Scan for the cell matching the given text and deliver its [x, y] coordinate at center. 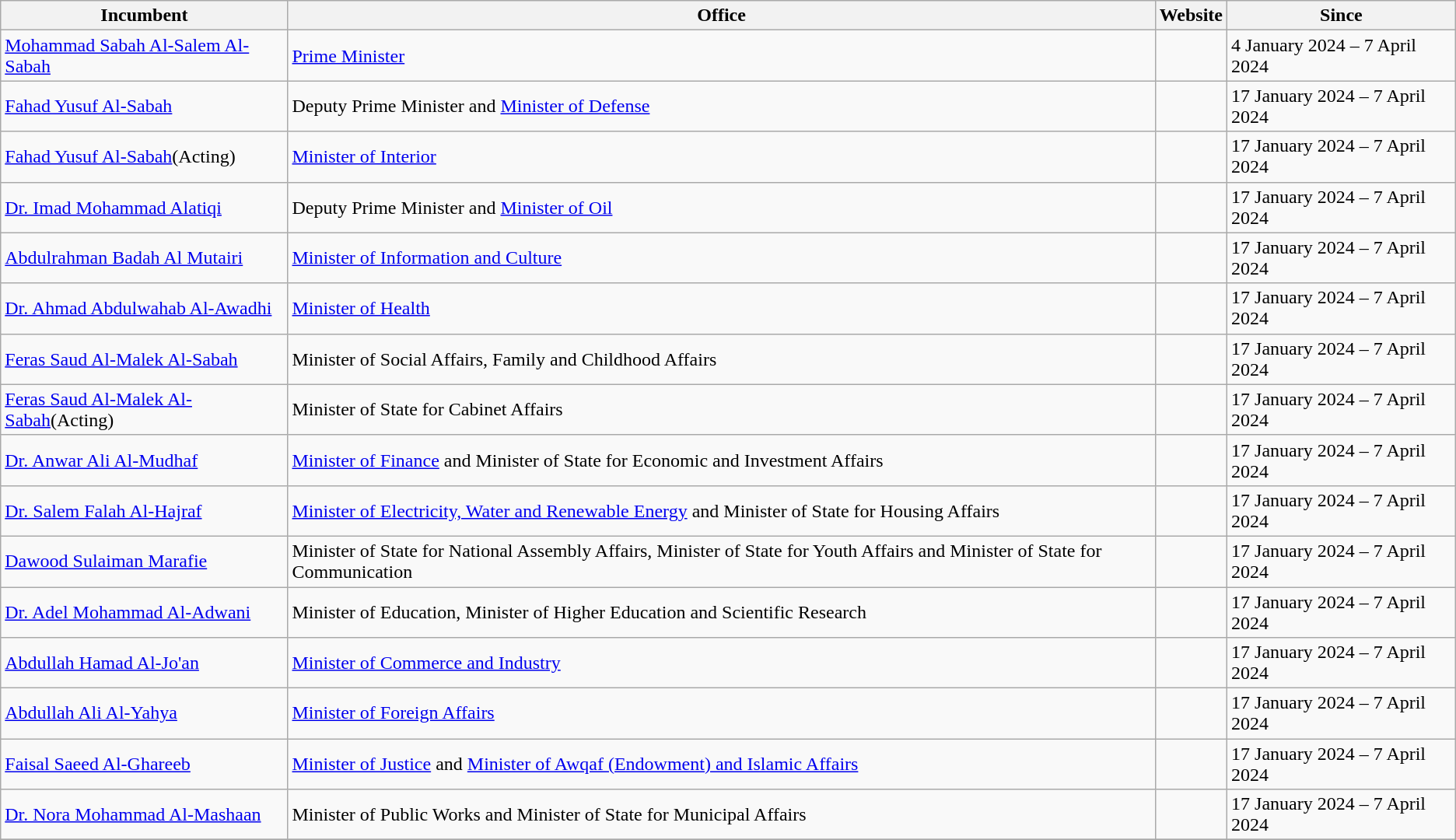
4 January 2024 – 7 April 2024 [1342, 56]
Dr. Anwar Ali Al-Mudhaf [145, 460]
Minister of Information and Culture [722, 258]
Minister of Interior [722, 157]
Deputy Prime Minister and Minister of Oil [722, 207]
Feras Saud Al-Malek Al-Sabah(Acting) [145, 409]
Minister of Commerce and Industry [722, 663]
Dr. Ahmad Abdulwahab Al-Awadhi [145, 308]
Minister of Finance and Minister of State for Economic and Investment Affairs [722, 460]
Minister of Health [722, 308]
Dr. Nora Mohammad Al-Mashaan [145, 815]
Abdulrahman Badah Al Mutairi [145, 258]
Website [1191, 16]
Feras Saud Al-Malek Al-Sabah [145, 359]
Faisal Saeed Al-Ghareeb [145, 764]
Office [722, 16]
Incumbent [145, 16]
Deputy Prime Minister and Minister of Defense [722, 106]
Fahad Yusuf Al-Sabah(Acting) [145, 157]
Abdullah Hamad Al-Jo'an [145, 663]
Mohammad Sabah Al-Salem Al-Sabah [145, 56]
Minister of Education, Minister of Higher Education and Scientific Research [722, 611]
Minister of Foreign Affairs [722, 714]
Fahad Yusuf Al-Sabah [145, 106]
Since [1342, 16]
Dr. Adel Mohammad Al-Adwani [145, 611]
Minister of Social Affairs, Family and Childhood Affairs [722, 359]
Minister of Justice and Minister of Awqaf (Endowment) and Islamic Affairs [722, 764]
Abdullah Ali Al-Yahya [145, 714]
Dr. Salem Falah Al-Hajraf [145, 510]
Dawood Sulaiman Marafie [145, 562]
Minister of Public Works and Minister of State for Municipal Affairs [722, 815]
Minister of State for Cabinet Affairs [722, 409]
Prime Minister [722, 56]
Minister of State for National Assembly Affairs, Minister of State for Youth Affairs and Minister of State for Communication [722, 562]
Minister of Electricity, Water and Renewable Energy and Minister of State for Housing Affairs [722, 510]
Dr. Imad Mohammad Alatiqi [145, 207]
